Scan for the cell matching the given text and deliver its [X, Y] coordinate at center. 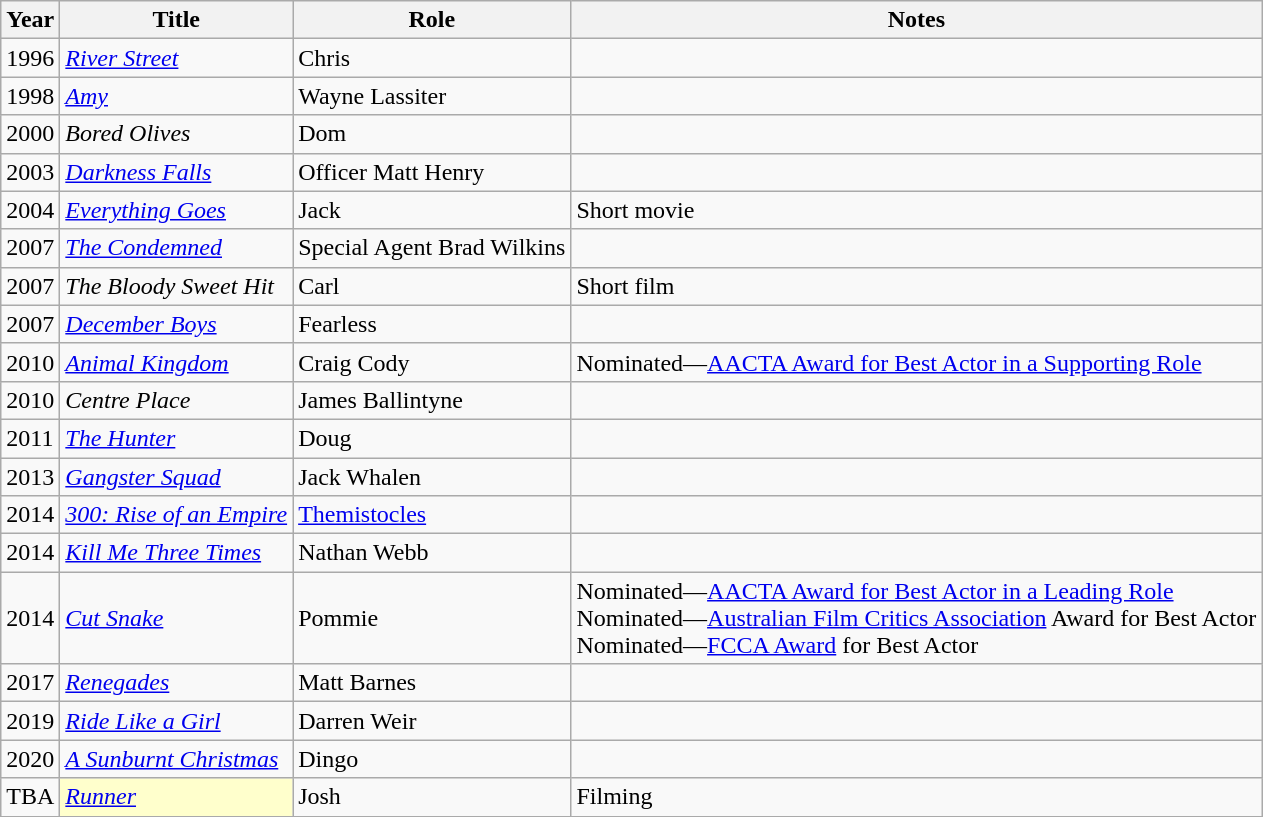
Short film [916, 286]
300: Rise of an Empire [176, 515]
2003 [30, 172]
Notes [916, 20]
Ride Like a Girl [176, 721]
Darren Weir [432, 721]
2019 [30, 721]
Animal Kingdom [176, 362]
James Ballintyne [432, 400]
Everything Goes [176, 210]
1996 [30, 58]
Dingo [432, 759]
Wayne Lassiter [432, 96]
Runner [176, 797]
Jack [432, 210]
Amy [176, 96]
The Hunter [176, 438]
Craig Cody [432, 362]
Role [432, 20]
2017 [30, 683]
A Sunburnt Christmas [176, 759]
Dom [432, 134]
2013 [30, 477]
Special Agent Brad Wilkins [432, 248]
Pommie [432, 618]
River Street [176, 58]
Short movie [916, 210]
Carl [432, 286]
Nathan Webb [432, 553]
2000 [30, 134]
Darkness Falls [176, 172]
Doug [432, 438]
Gangster Squad [176, 477]
Jack Whalen [432, 477]
Filming [916, 797]
TBA [30, 797]
Matt Barnes [432, 683]
Cut Snake [176, 618]
The Condemned [176, 248]
Centre Place [176, 400]
December Boys [176, 324]
Fearless [432, 324]
2004 [30, 210]
2011 [30, 438]
2020 [30, 759]
Kill Me Three Times [176, 553]
Title [176, 20]
Themistocles [432, 515]
Josh [432, 797]
Year [30, 20]
Chris [432, 58]
Officer Matt Henry [432, 172]
Bored Olives [176, 134]
The Bloody Sweet Hit [176, 286]
Renegades [176, 683]
1998 [30, 96]
Nominated—AACTA Award for Best Actor in a Supporting Role [916, 362]
